Capture the cell that displays the provided text and extract its (x, y) central coordinate. 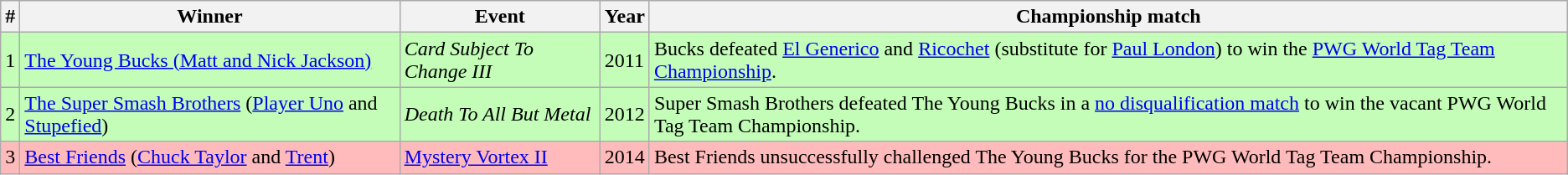
2011 (625, 60)
2 (10, 114)
Winner (209, 17)
2012 (625, 114)
Card Subject To Change III (499, 60)
Best Friends unsuccessfully challenged The Young Bucks for the PWG World Tag Team Championship. (1108, 157)
Year (625, 17)
2014 (625, 157)
1 (10, 60)
Championship match (1108, 17)
Super Smash Brothers defeated The Young Bucks in a no disqualification match to win the vacant PWG World Tag Team Championship. (1108, 114)
3 (10, 157)
Event (499, 17)
Bucks defeated El Generico and Ricochet (substitute for Paul London) to win the PWG World Tag Team Championship. (1108, 60)
Best Friends (Chuck Taylor and Trent) (209, 157)
Death To All But Metal (499, 114)
Mystery Vortex II (499, 157)
The Young Bucks (Matt and Nick Jackson) (209, 60)
# (10, 17)
The Super Smash Brothers (Player Uno and Stupefied) (209, 114)
